Determine the [X, Y] coordinate at the center of the cell enclosing the given text.  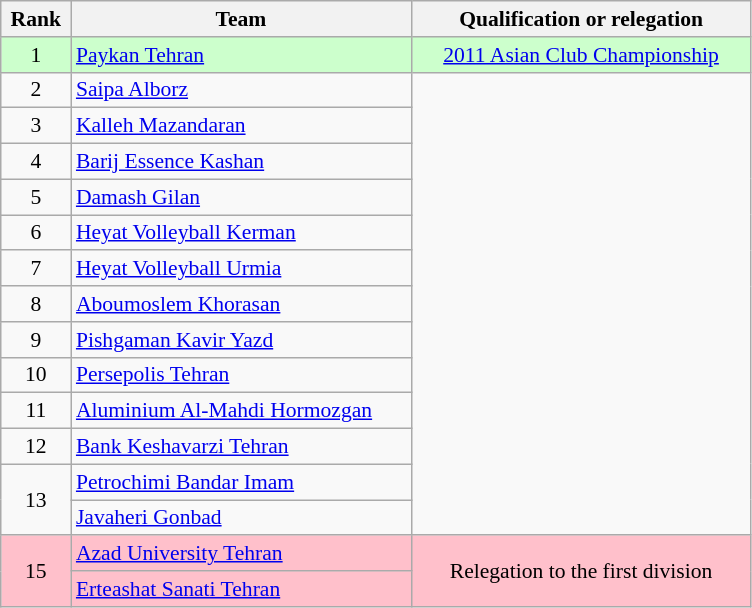
Barij Essence Kashan [241, 162]
8 [36, 304]
Kalleh Mazandaran [241, 126]
3 [36, 126]
Paykan Tehran [241, 55]
Relegation to the first division [581, 572]
Bank Keshavarzi Tehran [241, 447]
4 [36, 162]
7 [36, 269]
Pishgaman Kavir Yazd [241, 340]
Petrochimi Bandar Imam [241, 482]
Heyat Volleyball Kerman [241, 233]
Team [241, 19]
Erteashat Sanati Tehran [241, 589]
Saipa Alborz [241, 90]
13 [36, 500]
Azad University Tehran [241, 554]
2 [36, 90]
Qualification or relegation [581, 19]
Rank [36, 19]
2011 Asian Club Championship [581, 55]
Aboumoslem Khorasan [241, 304]
9 [36, 340]
12 [36, 447]
10 [36, 375]
11 [36, 411]
5 [36, 197]
Javaheri Gonbad [241, 518]
15 [36, 572]
6 [36, 233]
Aluminium Al-Mahdi Hormozgan [241, 411]
Damash Gilan [241, 197]
Heyat Volleyball Urmia [241, 269]
1 [36, 55]
Persepolis Tehran [241, 375]
